From the cell containing the given text, extract its center point as [X, Y] coordinate. 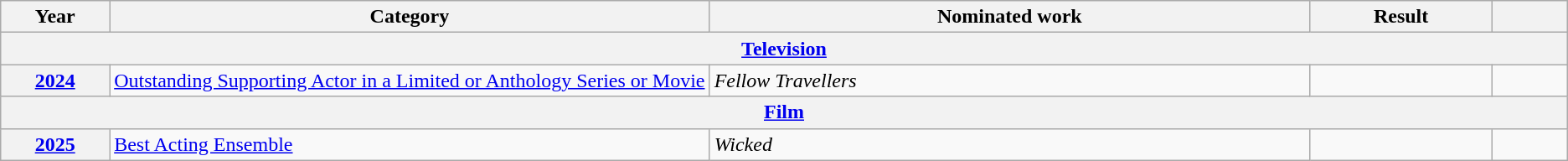
Year [55, 17]
Best Acting Ensemble [410, 144]
Wicked [1009, 144]
2025 [55, 144]
Television [784, 49]
Category [410, 17]
Result [1401, 17]
Film [784, 112]
2024 [55, 80]
Nominated work [1009, 17]
Outstanding Supporting Actor in a Limited or Anthology Series or Movie [410, 80]
Fellow Travellers [1009, 80]
